Scan for the cell matching the given text and deliver its [x, y] coordinate at center. 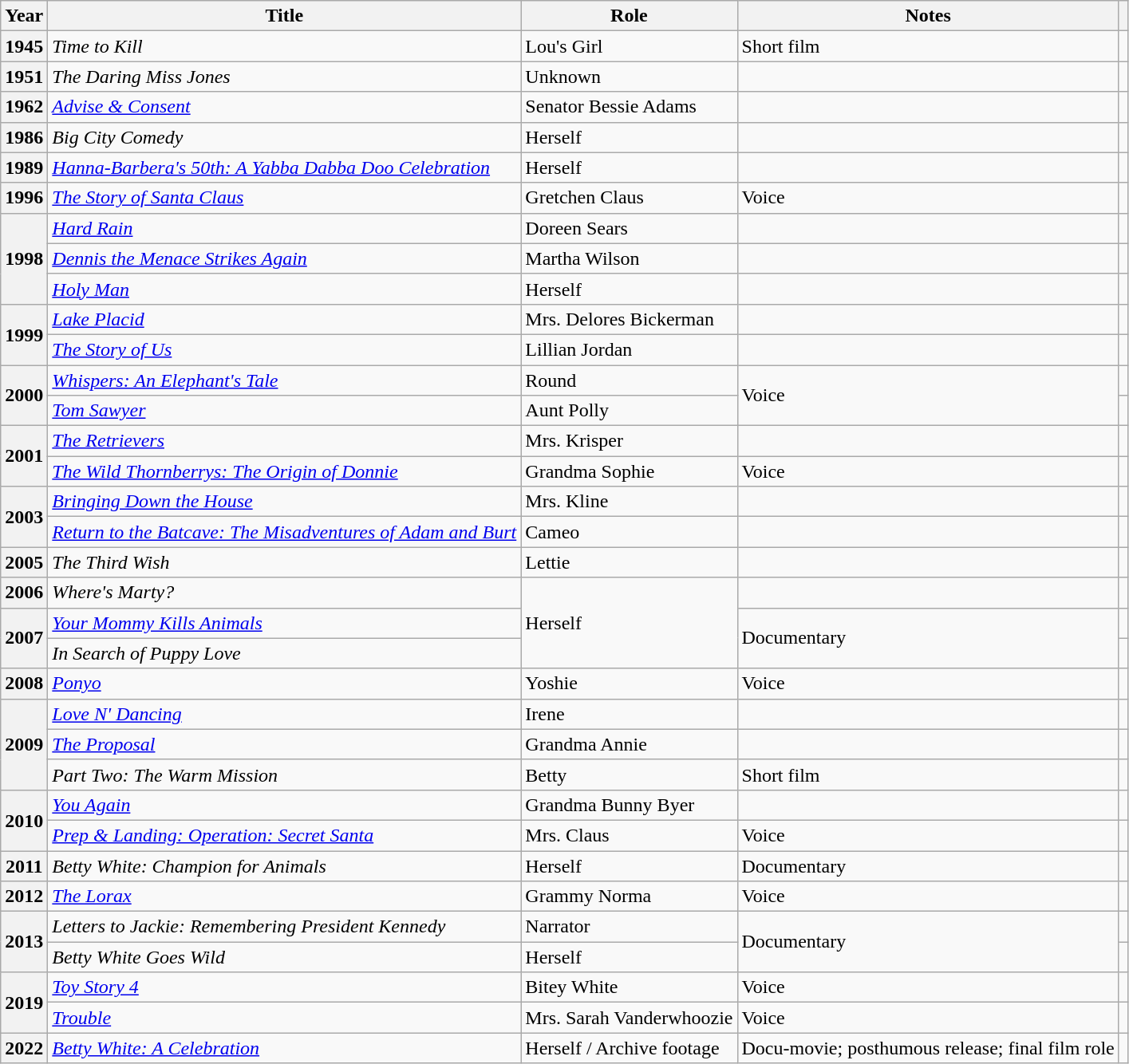
1951 [24, 77]
2008 [24, 684]
Mrs. Claus [629, 835]
Mrs. Krisper [629, 441]
1945 [24, 46]
Dennis the Menace Strikes Again [284, 258]
Unknown [629, 77]
Love N' Dancing [284, 714]
2003 [24, 517]
Docu-movie; posthumous release; final film role [928, 1048]
Grammy Norma [629, 897]
Lake Placid [284, 319]
Herself / Archive footage [629, 1048]
1986 [24, 137]
1999 [24, 334]
Irene [629, 714]
2013 [24, 942]
Big City Comedy [284, 137]
Holy Man [284, 289]
Toy Story 4 [284, 987]
The Retrievers [284, 441]
The Story of Santa Claus [284, 198]
Hanna-Barbera's 50th: A Yabba Dabba Doo Celebration [284, 167]
Bitey White [629, 987]
Mrs. Sarah Vanderwhoozie [629, 1018]
Trouble [284, 1018]
Mrs. Delores Bickerman [629, 319]
The Proposal [284, 744]
Senator Bessie Adams [629, 107]
Lettie [629, 562]
Betty [629, 774]
Betty White: Champion for Animals [284, 865]
1962 [24, 107]
Grandma Sophie [629, 471]
2001 [24, 456]
2007 [24, 638]
Aunt Polly [629, 411]
2009 [24, 744]
1989 [24, 167]
Cameo [629, 532]
Lillian Jordan [629, 349]
Your Mommy Kills Animals [284, 623]
The Story of Us [284, 349]
Betty White Goes Wild [284, 957]
Betty White: A Celebration [284, 1048]
Year [24, 16]
2000 [24, 396]
The Third Wish [284, 562]
Title [284, 16]
Yoshie [629, 684]
Whispers: An Elephant's Tale [284, 380]
Where's Marty? [284, 593]
2022 [24, 1048]
In Search of Puppy Love [284, 653]
2011 [24, 865]
Martha Wilson [629, 258]
The Lorax [284, 897]
Hard Rain [284, 228]
2010 [24, 820]
The Daring Miss Jones [284, 77]
Notes [928, 16]
Narrator [629, 927]
Return to the Batcave: The Misadventures of Adam and Burt [284, 532]
Grandma Bunny Byer [629, 805]
Round [629, 380]
Lou's Girl [629, 46]
Gretchen Claus [629, 198]
Tom Sawyer [284, 411]
1996 [24, 198]
Bringing Down the House [284, 502]
Ponyo [284, 684]
1998 [24, 258]
Advise & Consent [284, 107]
2012 [24, 897]
Prep & Landing: Operation: Secret Santa [284, 835]
Grandma Annie [629, 744]
Mrs. Kline [629, 502]
You Again [284, 805]
2019 [24, 1003]
Part Two: The Warm Mission [284, 774]
The Wild Thornberrys: The Origin of Donnie [284, 471]
Role [629, 16]
Doreen Sears [629, 228]
Time to Kill [284, 46]
2005 [24, 562]
Letters to Jackie: Remembering President Kennedy [284, 927]
2006 [24, 593]
